Output the [X, Y] coordinate of the center of the cell containing the given text.  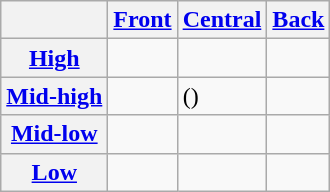
Back [298, 20]
Front [142, 20]
Mid-high [54, 96]
Low [54, 172]
() [222, 96]
Central [222, 20]
Mid-low [54, 134]
High [54, 58]
